For the text-containing cell, return its midpoint in (X, Y) coordinate format. 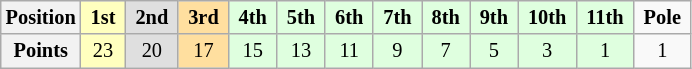
7th (397, 17)
Points (41, 51)
15 (253, 51)
5th (301, 17)
3 (547, 51)
23 (104, 51)
Pole (662, 17)
4th (253, 17)
6th (349, 17)
7 (446, 51)
11th (604, 17)
11 (349, 51)
9th (494, 17)
2nd (152, 17)
Position (41, 17)
17 (203, 51)
3rd (203, 17)
20 (152, 51)
1st (104, 17)
10th (547, 17)
13 (301, 51)
5 (494, 51)
9 (397, 51)
8th (446, 17)
